Provide the [X, Y] coordinate of the cell's center where the given text is located.  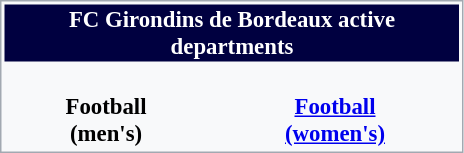
Football(men's) [106, 106]
Football(women's) [336, 106]
FC Girondins de Bordeaux active departments [232, 32]
